Provide the [x, y] coordinate of the cell's center where the given text is located.  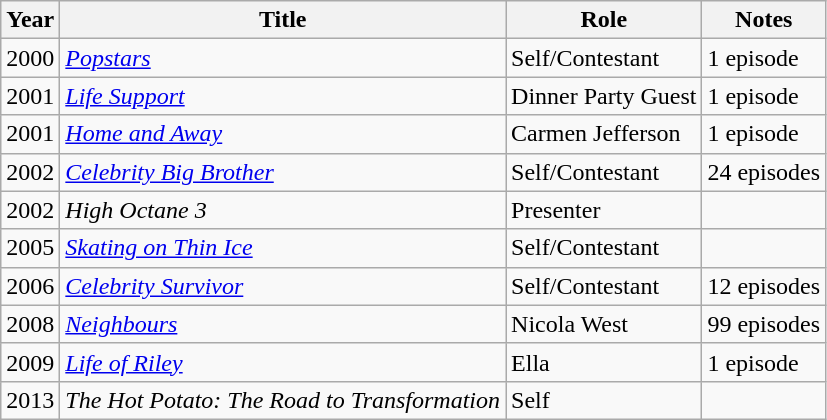
Notes [764, 20]
Ella [604, 362]
2013 [30, 400]
Life Support [283, 96]
2008 [30, 324]
Year [30, 20]
2009 [30, 362]
Celebrity Big Brother [283, 172]
2000 [30, 58]
Celebrity Survivor [283, 286]
Nicola West [604, 324]
2005 [30, 248]
Carmen Jefferson [604, 134]
Life of Riley [283, 362]
99 episodes [764, 324]
Self [604, 400]
Role [604, 20]
24 episodes [764, 172]
Presenter [604, 210]
High Octane 3 [283, 210]
Neighbours [283, 324]
Title [283, 20]
2006 [30, 286]
Dinner Party Guest [604, 96]
Popstars [283, 58]
Skating on Thin Ice [283, 248]
12 episodes [764, 286]
The Hot Potato: The Road to Transformation [283, 400]
Home and Away [283, 134]
